Output the (x, y) coordinate of the center of the cell containing the given text.  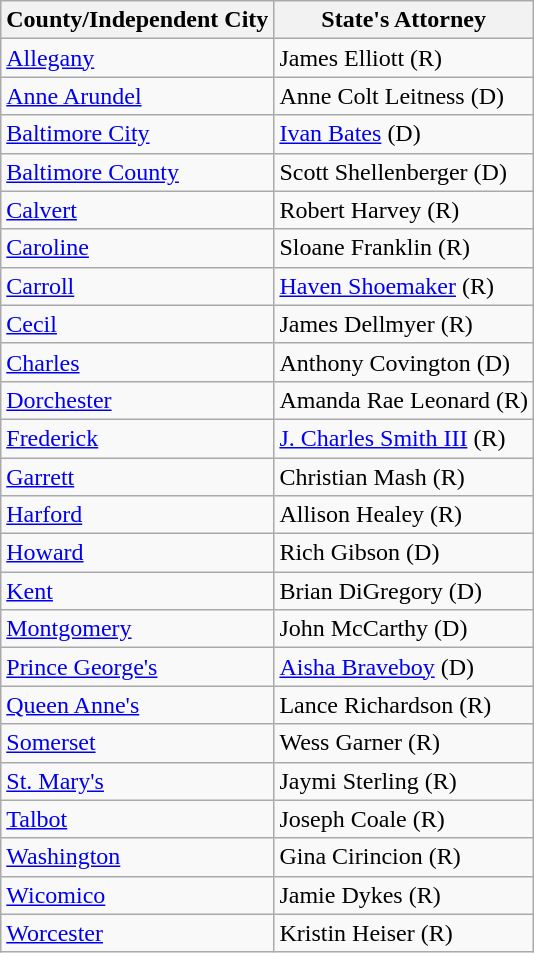
Baltimore County (138, 172)
Brian DiGregory (D) (404, 591)
Anne Colt Leitness (D) (404, 96)
Somerset (138, 743)
Cecil (138, 324)
John McCarthy (D) (404, 629)
Montgomery (138, 629)
Rich Gibson (D) (404, 553)
Dorchester (138, 400)
Scott Shellenberger (D) (404, 172)
St. Mary's (138, 781)
Anne Arundel (138, 96)
Washington (138, 857)
James Dellmyer (R) (404, 324)
Jaymi Sterling (R) (404, 781)
Gina Cirincion (R) (404, 857)
Christian Mash (R) (404, 477)
Wess Garner (R) (404, 743)
Caroline (138, 248)
Prince George's (138, 667)
Ivan Bates (D) (404, 134)
Calvert (138, 210)
Amanda Rae Leonard (R) (404, 400)
Harford (138, 515)
Baltimore City (138, 134)
Queen Anne's (138, 705)
Aisha Braveboy (D) (404, 667)
Jamie Dykes (R) (404, 895)
Anthony Covington (D) (404, 362)
Haven Shoemaker (R) (404, 286)
Worcester (138, 933)
Kristin Heiser (R) (404, 933)
Wicomico (138, 895)
Allison Healey (R) (404, 515)
Sloane Franklin (R) (404, 248)
Carroll (138, 286)
Talbot (138, 819)
Howard (138, 553)
J. Charles Smith III (R) (404, 438)
James Elliott (R) (404, 58)
Robert Harvey (R) (404, 210)
Joseph Coale (R) (404, 819)
State's Attorney (404, 20)
Kent (138, 591)
Garrett (138, 477)
Lance Richardson (R) (404, 705)
Allegany (138, 58)
Charles (138, 362)
County/Independent City (138, 20)
Frederick (138, 438)
